Extract the (x, y) coordinate from the center of the cell holding the provided text.  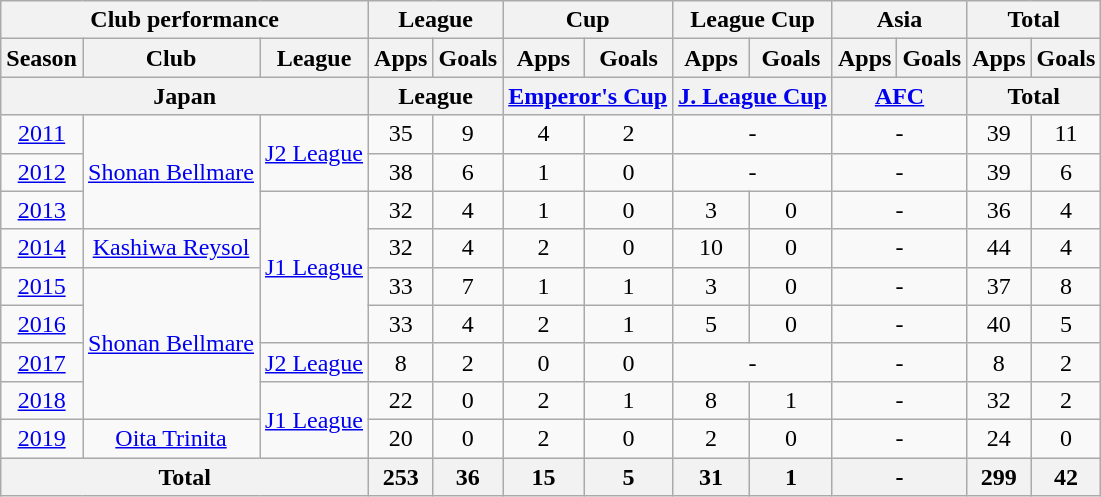
38 (401, 172)
2019 (42, 438)
15 (544, 477)
2012 (42, 172)
Oita Trinita (170, 438)
Season (42, 58)
22 (401, 400)
299 (999, 477)
20 (401, 438)
Club performance (185, 20)
2017 (42, 362)
AFC (899, 96)
League Cup (753, 20)
24 (999, 438)
Club (170, 58)
2014 (42, 248)
10 (712, 248)
11 (1066, 134)
Emperor's Cup (588, 96)
Asia (899, 20)
Kashiwa Reysol (170, 248)
42 (1066, 477)
2013 (42, 210)
Cup (588, 20)
2011 (42, 134)
40 (999, 324)
37 (999, 286)
253 (401, 477)
Japan (185, 96)
35 (401, 134)
9 (468, 134)
44 (999, 248)
J. League Cup (753, 96)
2015 (42, 286)
31 (712, 477)
7 (468, 286)
2018 (42, 400)
2016 (42, 324)
